For the text-containing cell, return its midpoint in (x, y) coordinate format. 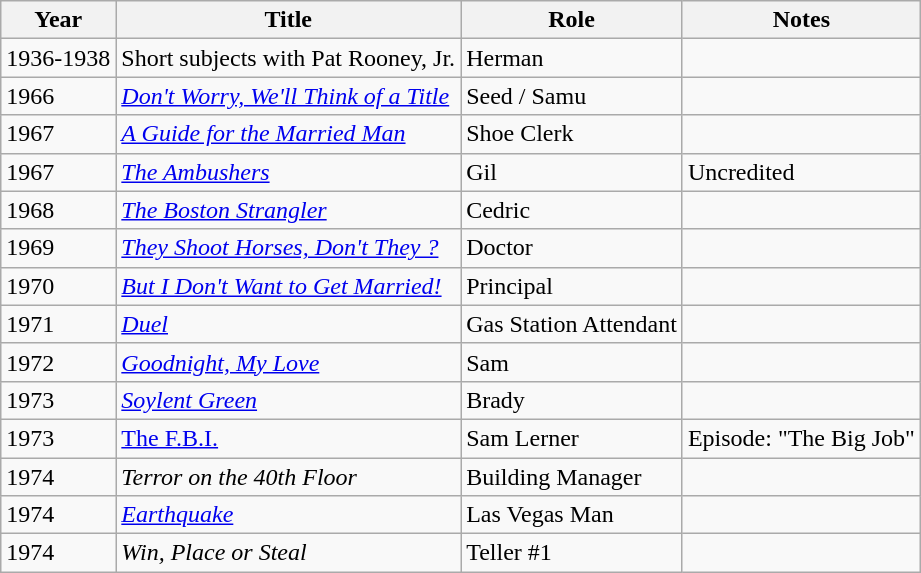
Duel (288, 324)
Win, Place or Steal (288, 553)
The Boston Strangler (288, 210)
Year (58, 20)
1971 (58, 324)
They Shoot Horses, Don't They ? (288, 248)
The Ambushers (288, 172)
Episode: "The Big Job" (801, 438)
1969 (58, 248)
Terror on the 40th Floor (288, 477)
Herman (572, 58)
Cedric (572, 210)
1936-1938 (58, 58)
Seed / Samu (572, 96)
1970 (58, 286)
Gil (572, 172)
Building Manager (572, 477)
1968 (58, 210)
Doctor (572, 248)
1972 (58, 362)
The F.B.I. (288, 438)
Brady (572, 400)
Soylent Green (288, 400)
Teller #1 (572, 553)
Sam Lerner (572, 438)
Uncredited (801, 172)
Role (572, 20)
Sam (572, 362)
Las Vegas Man (572, 515)
But I Don't Want to Get Married! (288, 286)
Principal (572, 286)
A Guide for the Married Man (288, 134)
Goodnight, My Love (288, 362)
Gas Station Attendant (572, 324)
Don't Worry, We'll Think of a Title (288, 96)
Shoe Clerk (572, 134)
1966 (58, 96)
Title (288, 20)
Notes (801, 20)
Short subjects with Pat Rooney, Jr. (288, 58)
Earthquake (288, 515)
